Extract the [X, Y] coordinate from the center of the cell holding the provided text.  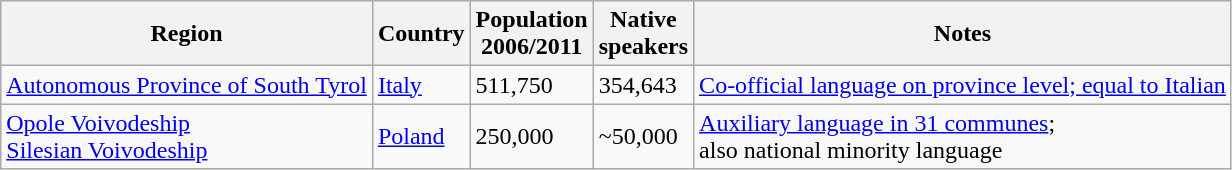
Nativespeakers [643, 34]
Autonomous Province of South Tyrol [187, 85]
Notes [963, 34]
Opole Voivodeship Silesian Voivodeship [187, 136]
250,000 [532, 136]
Population2006/2011 [532, 34]
Co-official language on province level; equal to Italian [963, 85]
Italy [421, 85]
354,643 [643, 85]
511,750 [532, 85]
Region [187, 34]
Auxiliary language in 31 communes;also national minority language [963, 136]
Country [421, 34]
Poland [421, 136]
~50,000 [643, 136]
